Find where the given text appears and provide that cell's center as [x, y] coordinate. 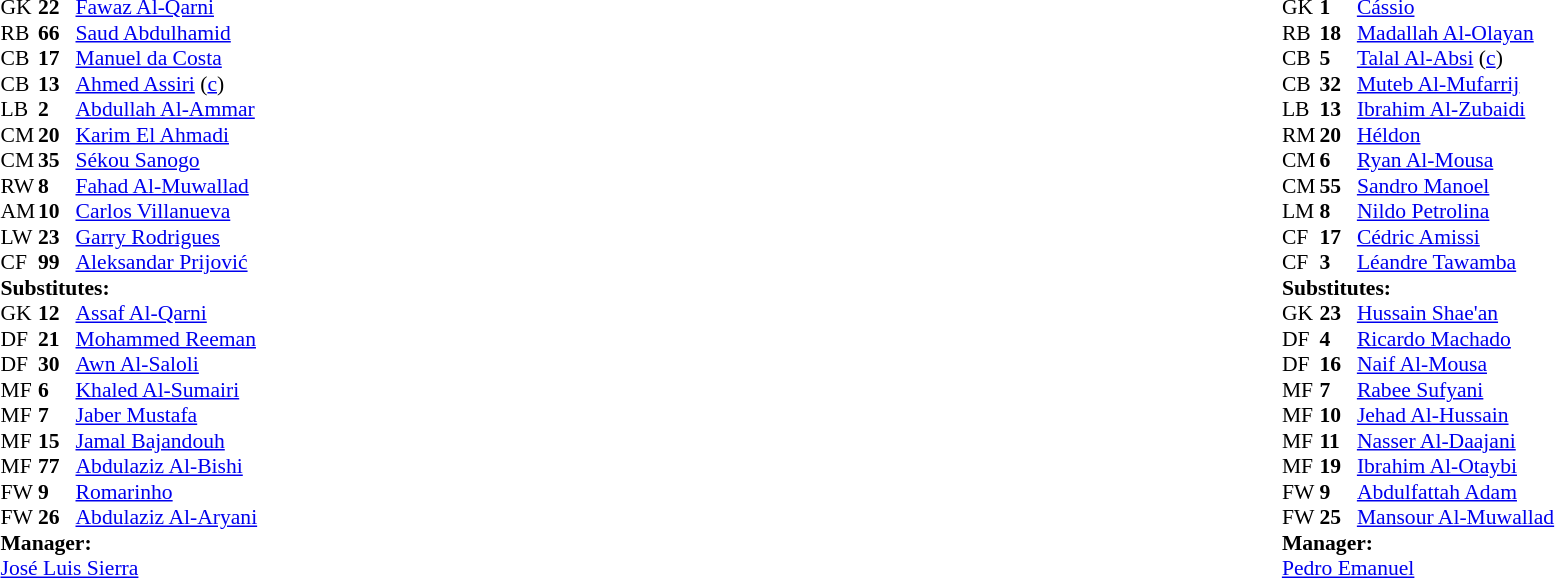
77 [57, 467]
Jehad Al-Hussain [1456, 415]
Jamal Bajandouh [167, 441]
Ahmed Assiri (c) [167, 84]
55 [1338, 186]
Garry Rodrigues [167, 237]
66 [57, 33]
Héldon [1456, 135]
2 [57, 109]
Ibrahim Al-Otaybi [1456, 467]
21 [57, 339]
Naif Al-Mousa [1456, 365]
Abdulaziz Al-Aryani [167, 517]
30 [57, 365]
Ryan Al-Mousa [1456, 161]
Abdullah Al-Ammar [167, 109]
26 [57, 517]
Jaber Mustafa [167, 415]
Abdulfattah Adam [1456, 492]
15 [57, 441]
4 [1338, 339]
25 [1338, 517]
Karim El Ahmadi [167, 135]
LM [1301, 211]
Sandro Manoel [1456, 186]
RM [1301, 135]
AM [19, 211]
Ricardo Machado [1456, 339]
Cédric Amissi [1456, 237]
Awn Al-Saloli [167, 365]
LW [19, 237]
5 [1338, 59]
Khaled Al-Sumairi [167, 390]
Muteb Al-Mufarrij [1456, 84]
Ibrahim Al-Zubaidi [1456, 109]
Saud Abdulhamid [167, 33]
32 [1338, 84]
11 [1338, 441]
99 [57, 263]
3 [1338, 263]
35 [57, 161]
Assaf Al-Qarni [167, 313]
Nildo Petrolina [1456, 211]
Abdulaziz Al-Bishi [167, 467]
Nasser Al-Daajani [1456, 441]
Sékou Sanogo [167, 161]
Manuel da Costa [167, 59]
Aleksandar Prijović [167, 263]
Carlos Villanueva [167, 211]
Rabee Sufyani [1456, 390]
Mansour Al-Muwallad [1456, 517]
Talal Al-Absi (c) [1456, 59]
Romarinho [167, 492]
Léandre Tawamba [1456, 263]
Fahad Al-Muwallad [167, 186]
16 [1338, 365]
18 [1338, 33]
Madallah Al-Olayan [1456, 33]
12 [57, 313]
RW [19, 186]
19 [1338, 467]
Mohammed Reeman [167, 339]
Hussain Shae'an [1456, 313]
